Output the (X, Y) coordinate of the center of the cell containing the given text.  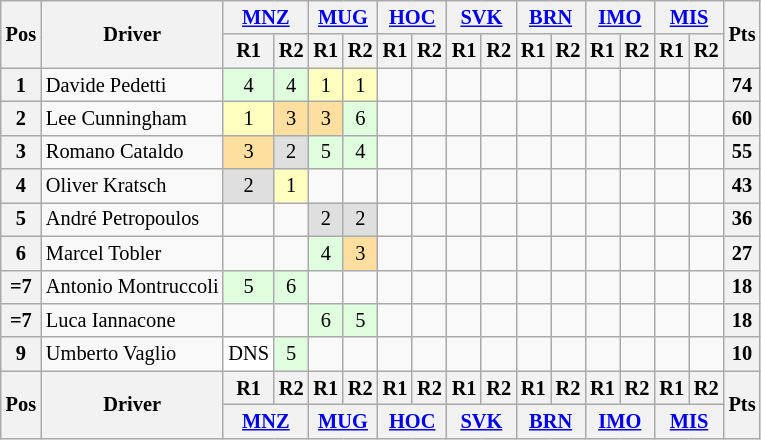
55 (742, 152)
Umberto Vaglio (132, 354)
Lee Cunningham (132, 118)
36 (742, 219)
74 (742, 85)
Oliver Kratsch (132, 186)
Davide Pedetti (132, 85)
10 (742, 354)
60 (742, 118)
Romano Cataldo (132, 152)
27 (742, 253)
Luca Iannacone (132, 320)
André Petropoulos (132, 219)
43 (742, 186)
DNS (248, 354)
Antonio Montruccoli (132, 287)
9 (21, 354)
Marcel Tobler (132, 253)
